Extract the (X, Y) coordinate from the center of the cell holding the provided text.  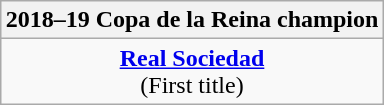
Real Sociedad (First title) (192, 72)
2018–19 Copa de la Reina champion (192, 20)
